Scan for the cell matching the given text and deliver its (X, Y) coordinate at center. 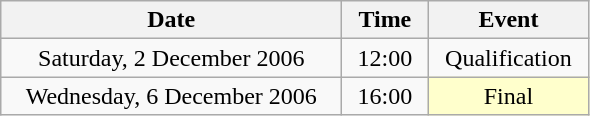
Time (385, 20)
Wednesday, 6 December 2006 (172, 96)
Saturday, 2 December 2006 (172, 58)
Event (508, 20)
Qualification (508, 58)
16:00 (385, 96)
Date (172, 20)
Final (508, 96)
12:00 (385, 58)
